Return (x, y) of the center of cell containing provided text 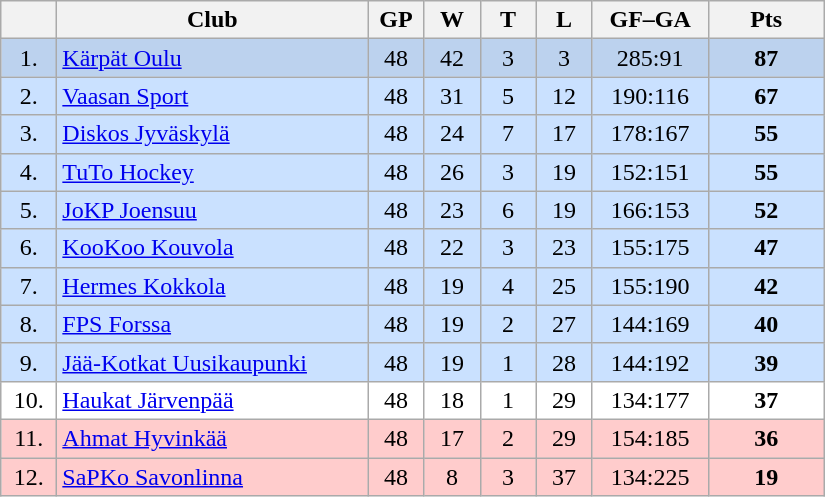
Diskos Jyväskylä (212, 134)
GP (396, 20)
4. (29, 172)
8. (29, 324)
39 (766, 362)
2. (29, 96)
155:190 (650, 286)
7. (29, 286)
5. (29, 210)
134:177 (650, 400)
TuTo Hockey (212, 172)
31 (452, 96)
W (452, 20)
285:91 (650, 58)
26 (452, 172)
Ahmat Hyvinkää (212, 438)
Club (212, 20)
4 (508, 286)
Vaasan Sport (212, 96)
28 (564, 362)
134:225 (650, 477)
40 (766, 324)
SaPKo Savonlinna (212, 477)
Hermes Kokkola (212, 286)
Kärpät Oulu (212, 58)
Pts (766, 20)
12 (564, 96)
36 (766, 438)
178:167 (650, 134)
T (508, 20)
Jää-Kotkat Uusikaupunki (212, 362)
FPS Forssa (212, 324)
7 (508, 134)
8 (452, 477)
9. (29, 362)
22 (452, 248)
11. (29, 438)
5 (508, 96)
52 (766, 210)
67 (766, 96)
KooKoo Kouvola (212, 248)
GF–GA (650, 20)
27 (564, 324)
6. (29, 248)
JoKP Joensuu (212, 210)
6 (508, 210)
12. (29, 477)
152:151 (650, 172)
154:185 (650, 438)
166:153 (650, 210)
47 (766, 248)
18 (452, 400)
L (564, 20)
144:169 (650, 324)
155:175 (650, 248)
3. (29, 134)
Haukat Järvenpää (212, 400)
25 (564, 286)
10. (29, 400)
24 (452, 134)
190:116 (650, 96)
87 (766, 58)
144:192 (650, 362)
1. (29, 58)
